For the text-containing cell, return its midpoint in [x, y] coordinate format. 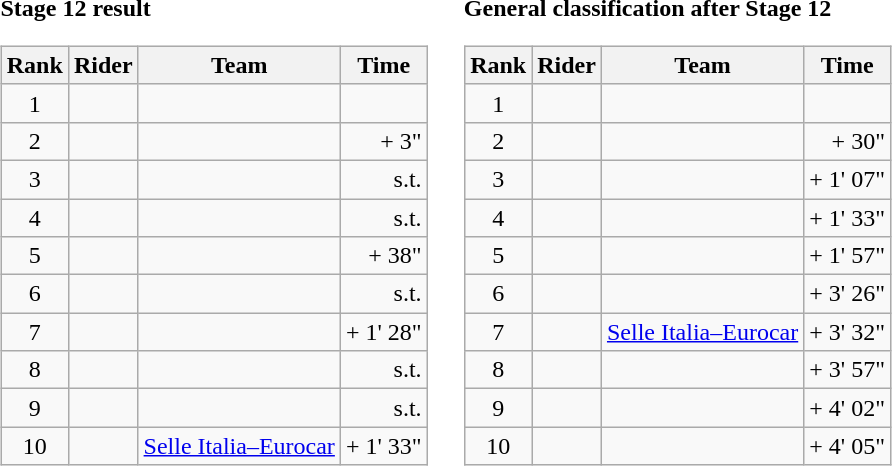
+ 4' 02" [848, 408]
+ 4' 05" [848, 446]
+ 3' 26" [848, 294]
+ 3' 32" [848, 332]
+ 1' 57" [848, 256]
+ 1' 07" [848, 179]
+ 3' 57" [848, 370]
+ 3" [384, 141]
+ 30" [848, 141]
+ 1' 28" [384, 332]
+ 38" [384, 256]
